Return the [x, y] coordinate for the center point of the cell that contains the specified text.  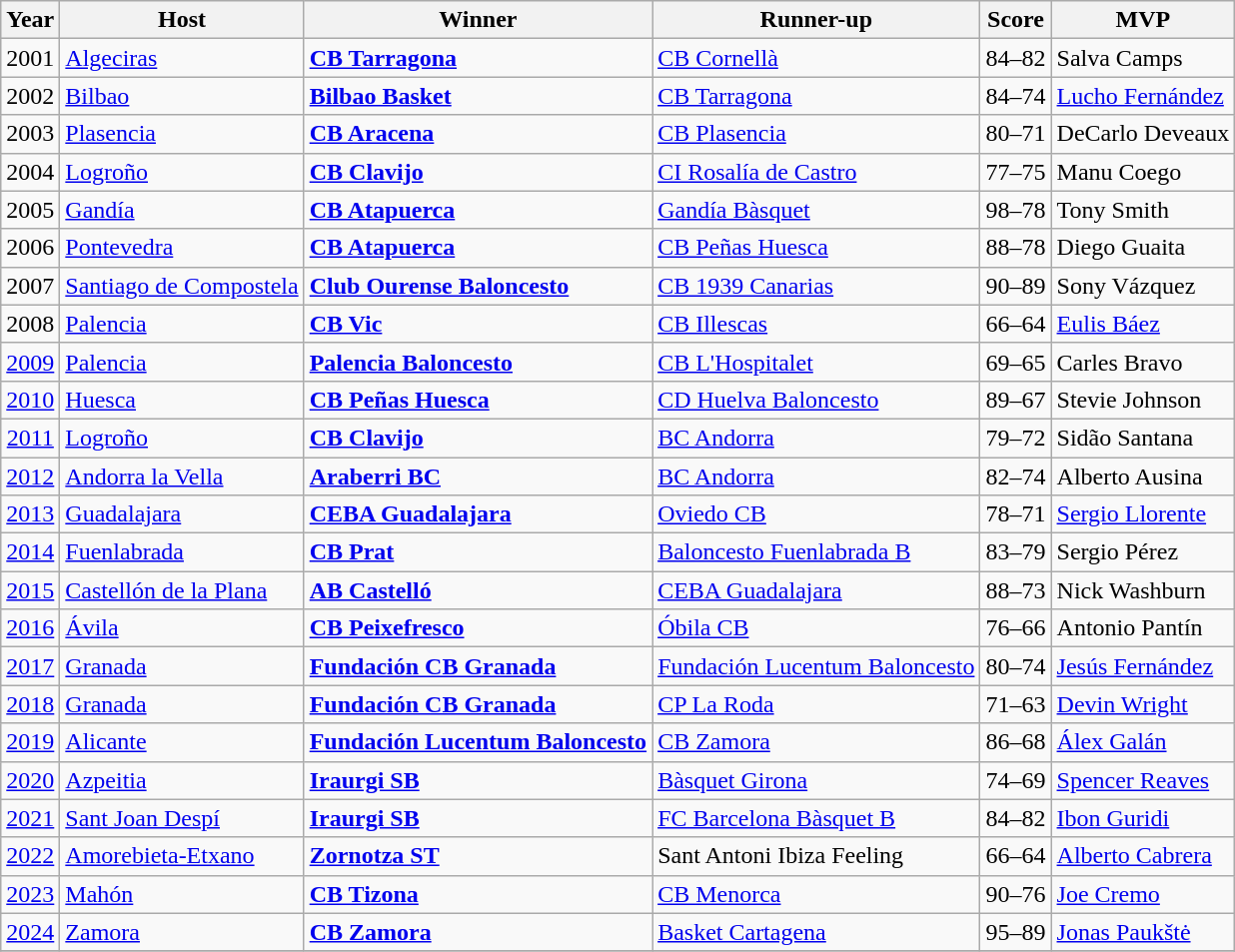
Carles Bravo [1143, 362]
Lucho Fernández [1143, 96]
Ibon Guridi [1143, 818]
Sergio Llorente [1143, 514]
Winner [478, 20]
Bilbao Basket [478, 96]
CB Prat [478, 552]
Manu Coego [1143, 172]
Álex Galán [1143, 742]
Fuenlabrada [182, 552]
2015 [30, 590]
Huesca [182, 400]
88–78 [1015, 248]
CI Rosalía de Castro [816, 172]
Club Ourense Baloncesto [478, 286]
2004 [30, 172]
79–72 [1015, 438]
2023 [30, 894]
2009 [30, 362]
Runner-up [816, 20]
2020 [30, 780]
Sidão Santana [1143, 438]
Alberto Ausina [1143, 476]
Year [30, 20]
76–66 [1015, 628]
FC Barcelona Bàsquet B [816, 818]
2001 [30, 58]
CB Menorca [816, 894]
74–69 [1015, 780]
Óbila CB [816, 628]
Joe Cremo [1143, 894]
AB Castelló [478, 590]
Pontevedra [182, 248]
Guadalajara [182, 514]
Score [1015, 20]
Jonas Paukštė [1143, 932]
CB L'Hospitalet [816, 362]
2013 [30, 514]
Nick Washburn [1143, 590]
2024 [30, 932]
Bilbao [182, 96]
Sant Antoni Ibiza Feeling [816, 856]
80–74 [1015, 666]
Palencia Baloncesto [478, 362]
2016 [30, 628]
2011 [30, 438]
Amorebieta-Etxano [182, 856]
Zornotza ST [478, 856]
CB Plasencia [816, 134]
Castellón de la Plana [182, 590]
89–67 [1015, 400]
Eulis Báez [1143, 324]
Oviedo CB [816, 514]
Plasencia [182, 134]
Mahón [182, 894]
CD Huelva Baloncesto [816, 400]
MVP [1143, 20]
Diego Guaita [1143, 248]
Gandía [182, 210]
2014 [30, 552]
84–74 [1015, 96]
90–89 [1015, 286]
Bàsquet Girona [816, 780]
88–73 [1015, 590]
Araberri BC [478, 476]
Baloncesto Fuenlabrada B [816, 552]
CP La Roda [816, 704]
2002 [30, 96]
Host [182, 20]
77–75 [1015, 172]
CB 1939 Canarias [816, 286]
CB Cornellà [816, 58]
Antonio Pantín [1143, 628]
Azpeitia [182, 780]
90–76 [1015, 894]
2018 [30, 704]
2022 [30, 856]
CB Illescas [816, 324]
2003 [30, 134]
Ávila [182, 628]
2021 [30, 818]
2017 [30, 666]
71–63 [1015, 704]
Santiago de Compostela [182, 286]
2006 [30, 248]
Algeciras [182, 58]
82–74 [1015, 476]
Jesús Fernández [1143, 666]
86–68 [1015, 742]
CB Vic [478, 324]
Stevie Johnson [1143, 400]
83–79 [1015, 552]
Sergio Pérez [1143, 552]
Andorra la Vella [182, 476]
2007 [30, 286]
78–71 [1015, 514]
Salva Camps [1143, 58]
80–71 [1015, 134]
2008 [30, 324]
CB Peixefresco [478, 628]
CB Aracena [478, 134]
Spencer Reaves [1143, 780]
2019 [30, 742]
2010 [30, 400]
Alicante [182, 742]
2005 [30, 210]
DeCarlo Deveaux [1143, 134]
Alberto Cabrera [1143, 856]
Tony Smith [1143, 210]
Devin Wright [1143, 704]
Basket Cartagena [816, 932]
98–78 [1015, 210]
Sant Joan Despí [182, 818]
Gandía Bàsquet [816, 210]
69–65 [1015, 362]
Zamora [182, 932]
2012 [30, 476]
95–89 [1015, 932]
Sony Vázquez [1143, 286]
CB Tizona [478, 894]
